Find where the given text appears and provide that cell's center as (X, Y) coordinate. 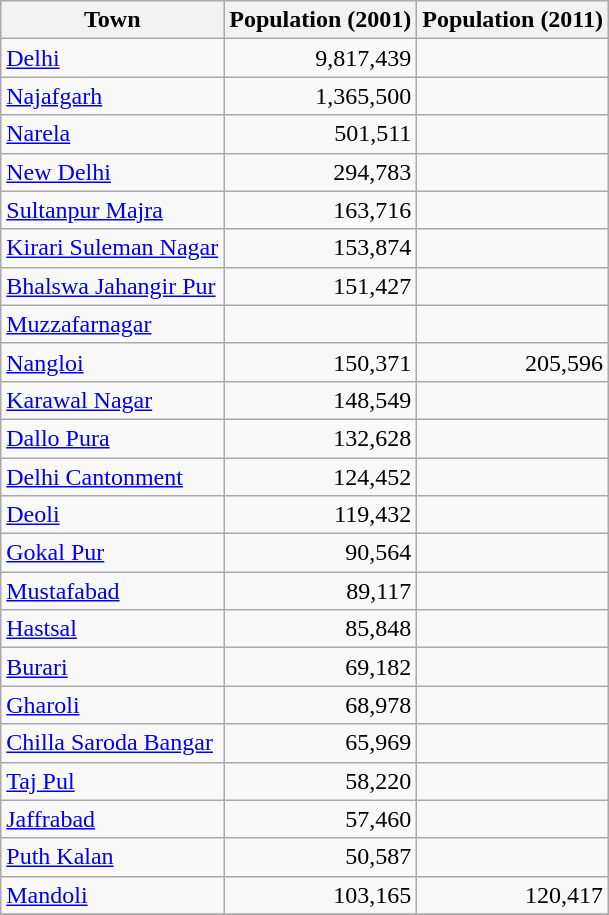
Dallo Pura (112, 438)
124,452 (320, 477)
Deoli (112, 515)
1,365,500 (320, 96)
Najafgarh (112, 96)
132,628 (320, 438)
Town (112, 20)
Kirari Suleman Nagar (112, 248)
Population (2001) (320, 20)
Nangloi (112, 362)
Burari (112, 667)
Taj Pul (112, 781)
Hastsal (112, 629)
Population (2011) (513, 20)
Delhi Cantonment (112, 477)
Karawal Nagar (112, 400)
85,848 (320, 629)
65,969 (320, 743)
Mandoli (112, 895)
120,417 (513, 895)
501,511 (320, 134)
57,460 (320, 819)
Jaffrabad (112, 819)
153,874 (320, 248)
148,549 (320, 400)
151,427 (320, 286)
Puth Kalan (112, 857)
Mustafabad (112, 591)
Gokal Pur (112, 553)
Gharoli (112, 705)
89,117 (320, 591)
58,220 (320, 781)
163,716 (320, 210)
150,371 (320, 362)
New Delhi (112, 172)
119,432 (320, 515)
68,978 (320, 705)
Muzzafarnagar (112, 324)
205,596 (513, 362)
50,587 (320, 857)
90,564 (320, 553)
Chilla Saroda Bangar (112, 743)
294,783 (320, 172)
69,182 (320, 667)
Bhalswa Jahangir Pur (112, 286)
Delhi (112, 58)
Sultanpur Majra (112, 210)
9,817,439 (320, 58)
103,165 (320, 895)
Narela (112, 134)
